For the text-containing cell, return its midpoint in (X, Y) coordinate format. 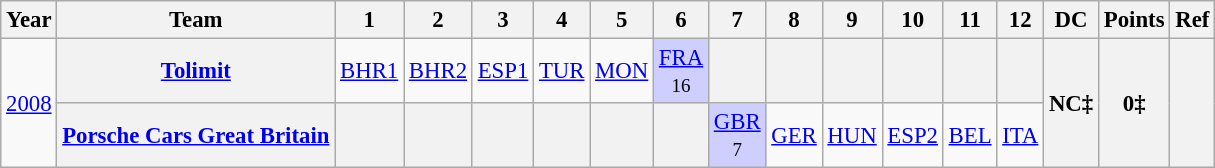
HUN (852, 136)
Year (29, 20)
BEL (970, 136)
10 (912, 20)
ESP1 (502, 72)
0‡ (1134, 104)
11 (970, 20)
DC (1072, 20)
ESP2 (912, 136)
6 (682, 20)
2008 (29, 104)
4 (562, 20)
GBR7 (736, 136)
Ref (1192, 20)
ITA (1020, 136)
NC‡ (1072, 104)
9 (852, 20)
8 (794, 20)
Tolimit (196, 72)
Porsche Cars Great Britain (196, 136)
1 (370, 20)
FRA16 (682, 72)
GER (794, 136)
3 (502, 20)
Team (196, 20)
Points (1134, 20)
2 (438, 20)
BHR1 (370, 72)
7 (736, 20)
BHR2 (438, 72)
MON (622, 72)
TUR (562, 72)
12 (1020, 20)
5 (622, 20)
